From the cell containing the given text, extract its center point as (x, y) coordinate. 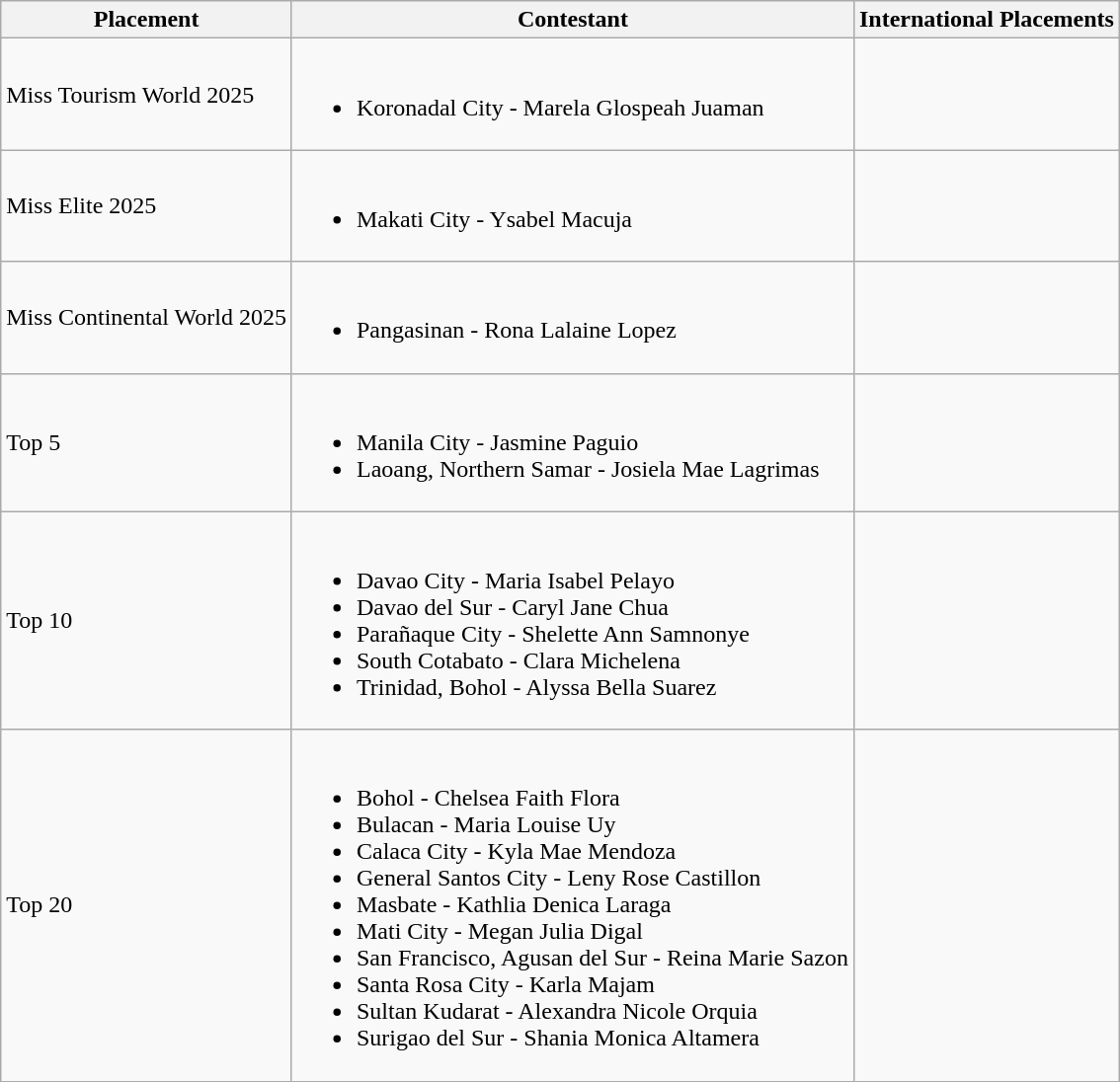
Koronadal City - Marela Glospeah Juaman (573, 95)
Top 20 (146, 905)
Manila City - Jasmine PaguioLaoang, Northern Samar - Josiela Mae Lagrimas (573, 442)
Top 10 (146, 620)
Contestant (573, 20)
International Placements (986, 20)
Placement (146, 20)
Miss Continental World 2025 (146, 318)
Pangasinan - Rona Lalaine Lopez (573, 318)
Makati City - Ysabel Macuja (573, 205)
Top 5 (146, 442)
Miss Tourism World 2025 (146, 95)
Miss Elite 2025 (146, 205)
